Locate the cell with the specified text and output its (x, y) center coordinate. 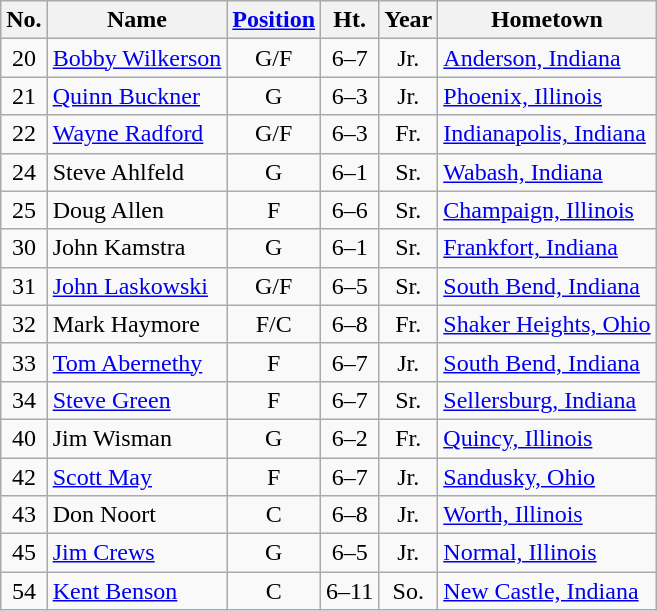
Year (408, 20)
32 (24, 324)
Quincy, Illinois (547, 438)
Doug Allen (137, 210)
No. (24, 20)
Ht. (350, 20)
Phoenix, Illinois (547, 96)
Wabash, Indiana (547, 172)
Jim Wisman (137, 438)
Steve Ahlfeld (137, 172)
33 (24, 362)
40 (24, 438)
Scott May (137, 477)
22 (24, 134)
Champaign, Illinois (547, 210)
54 (24, 591)
43 (24, 515)
Don Noort (137, 515)
Mark Haymore (137, 324)
6–6 (350, 210)
31 (24, 286)
Name (137, 20)
Indianapolis, Indiana (547, 134)
Normal, Illinois (547, 553)
Bobby Wilkerson (137, 58)
6–11 (350, 591)
Quinn Buckner (137, 96)
Shaker Heights, Ohio (547, 324)
Sellersburg, Indiana (547, 400)
Position (274, 20)
Anderson, Indiana (547, 58)
New Castle, Indiana (547, 591)
Steve Green (137, 400)
F/C (274, 324)
24 (24, 172)
25 (24, 210)
42 (24, 477)
Worth, Illinois (547, 515)
So. (408, 591)
6–2 (350, 438)
45 (24, 553)
Sandusky, Ohio (547, 477)
John Laskowski (137, 286)
Frankfort, Indiana (547, 248)
Hometown (547, 20)
21 (24, 96)
34 (24, 400)
John Kamstra (137, 248)
20 (24, 58)
Kent Benson (137, 591)
Wayne Radford (137, 134)
30 (24, 248)
Tom Abernethy (137, 362)
Jim Crews (137, 553)
